Return (X, Y) of the center of cell containing provided text 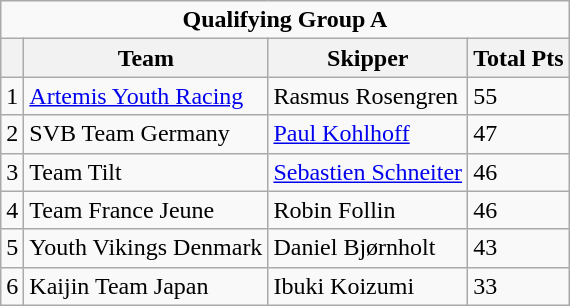
Total Pts (519, 58)
43 (519, 248)
Sebastien Schneiter (368, 172)
Kaijin Team Japan (146, 286)
Youth Vikings Denmark (146, 248)
5 (12, 248)
Ibuki Koizumi (368, 286)
Daniel Bjørnholt (368, 248)
55 (519, 96)
2 (12, 134)
6 (12, 286)
Team (146, 58)
4 (12, 210)
1 (12, 96)
Paul Kohlhoff (368, 134)
Rasmus Rosengren (368, 96)
SVB Team Germany (146, 134)
33 (519, 286)
Qualifying Group A (285, 20)
Artemis Youth Racing (146, 96)
3 (12, 172)
Robin Follin (368, 210)
Team France Jeune (146, 210)
47 (519, 134)
Skipper (368, 58)
Team Tilt (146, 172)
